Provide the [X, Y] coordinate of the cell's center where the given text is located.  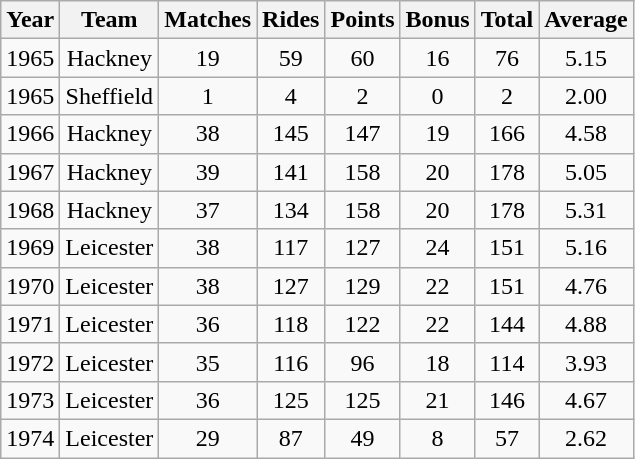
3.93 [586, 362]
134 [291, 210]
1974 [30, 438]
1966 [30, 134]
5.15 [586, 58]
116 [291, 362]
60 [362, 58]
1971 [30, 324]
Team [110, 20]
1969 [30, 248]
Year [30, 20]
Matches [208, 20]
5.16 [586, 248]
21 [438, 400]
146 [507, 400]
1 [208, 96]
87 [291, 438]
4.76 [586, 286]
5.31 [586, 210]
2.00 [586, 96]
57 [507, 438]
4.67 [586, 400]
24 [438, 248]
4 [291, 96]
Rides [291, 20]
1967 [30, 172]
29 [208, 438]
Total [507, 20]
39 [208, 172]
1968 [30, 210]
144 [507, 324]
1970 [30, 286]
18 [438, 362]
37 [208, 210]
166 [507, 134]
Bonus [438, 20]
96 [362, 362]
4.58 [586, 134]
Points [362, 20]
35 [208, 362]
76 [507, 58]
16 [438, 58]
49 [362, 438]
4.88 [586, 324]
0 [438, 96]
Average [586, 20]
2.62 [586, 438]
145 [291, 134]
118 [291, 324]
5.05 [586, 172]
141 [291, 172]
147 [362, 134]
114 [507, 362]
8 [438, 438]
122 [362, 324]
117 [291, 248]
1973 [30, 400]
Sheffield [110, 96]
129 [362, 286]
1972 [30, 362]
59 [291, 58]
